From the cell containing the given text, extract its center point as [X, Y] coordinate. 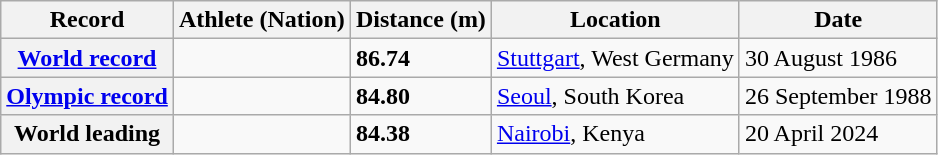
World record [88, 58]
20 April 2024 [838, 134]
Athlete (Nation) [262, 20]
Nairobi, Kenya [615, 134]
Record [88, 20]
Olympic record [88, 96]
84.38 [420, 134]
86.74 [420, 58]
Date [838, 20]
26 September 1988 [838, 96]
30 August 1986 [838, 58]
Distance (m) [420, 20]
Location [615, 20]
Stuttgart, West Germany [615, 58]
Seoul, South Korea [615, 96]
84.80 [420, 96]
World leading [88, 134]
